Capture the cell that displays the provided text and extract its [x, y] central coordinate. 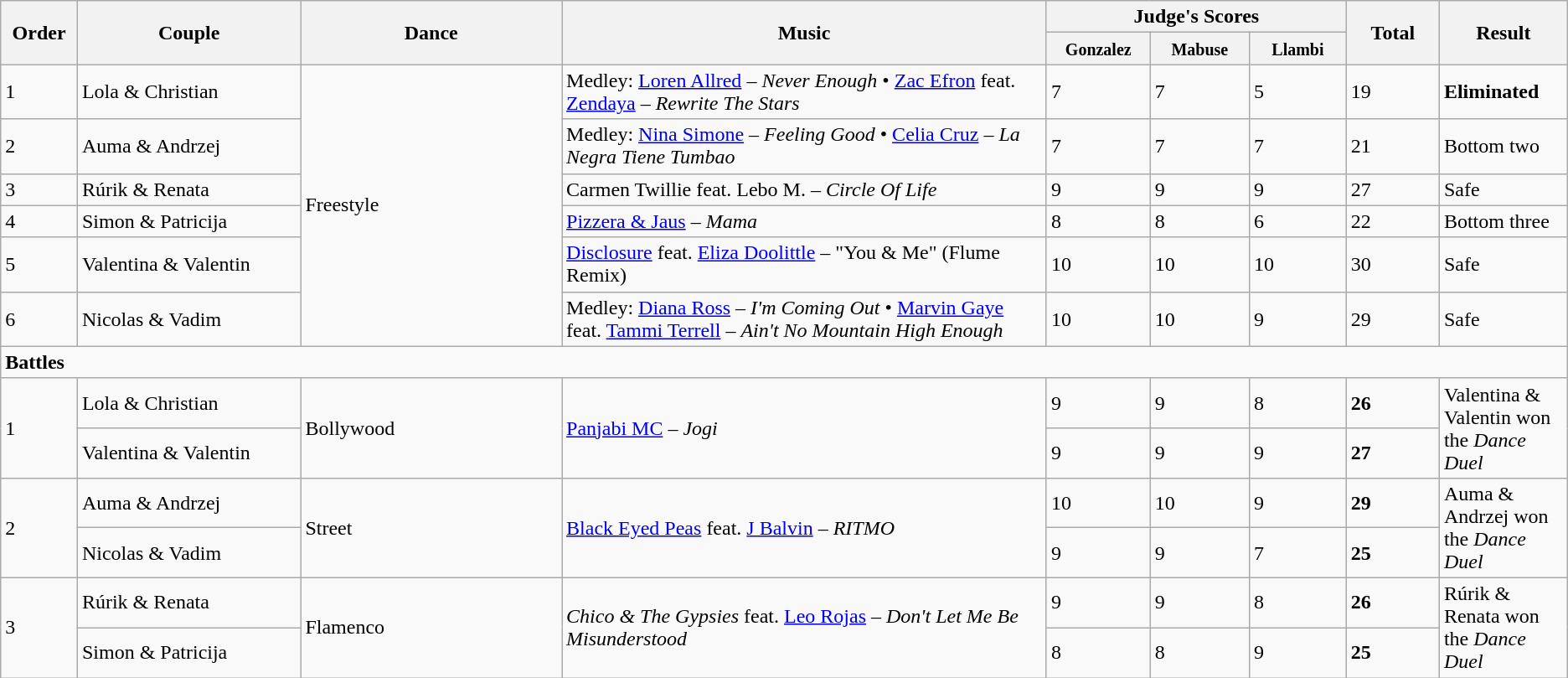
Total [1392, 33]
Medley: Nina Simone – Feeling Good • Celia Cruz – La Negra Tiene Tumbao [804, 146]
Pizzera & Jaus – Mama [804, 221]
Carmen Twillie feat. Lebo M. – Circle Of Life [804, 189]
Medley: Loren Allred – Never Enough • Zac Efron feat. Zendaya – Rewrite The Stars [804, 92]
Bottom three [1503, 221]
19 [1392, 92]
22 [1392, 221]
21 [1392, 146]
Gonzalez [1098, 49]
Street [431, 528]
30 [1392, 265]
Dance [431, 33]
Disclosure feat. Eliza Doolittle – "You & Me" (Flume Remix) [804, 265]
Llambi [1298, 49]
Panjabi MC – Jogi [804, 427]
Result [1503, 33]
Black Eyed Peas feat. J Balvin – RITMO [804, 528]
Auma & Andrzej won the Dance Duel [1503, 528]
Chico & The Gypsies feat. Leo Rojas – Don't Let Me Be Misunderstood [804, 627]
Freestyle [431, 205]
Battles [784, 362]
Bottom two [1503, 146]
Flamenco [431, 627]
Eliminated [1503, 92]
Order [39, 33]
Bollywood [431, 427]
Valentina & Valentin won the Dance Duel [1503, 427]
4 [39, 221]
Rúrik & Renata won the Dance Duel [1503, 627]
Judge's Scores [1196, 17]
Medley: Diana Ross – I'm Coming Out • Marvin Gaye feat. Tammi Terrell – Ain't No Mountain High Enough [804, 318]
Music [804, 33]
Couple [189, 33]
Mabuse [1199, 49]
